Search for the cell housing the specified text and yield its [X, Y] center coordinate. 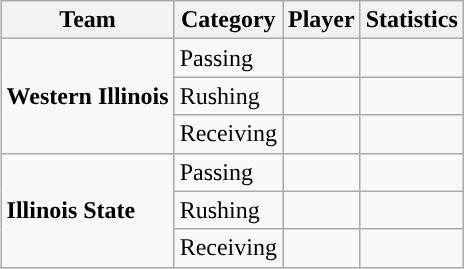
Statistics [412, 20]
Illinois State [88, 210]
Team [88, 20]
Player [321, 20]
Western Illinois [88, 96]
Category [228, 20]
